Scan for the cell matching the given text and deliver its [X, Y] coordinate at center. 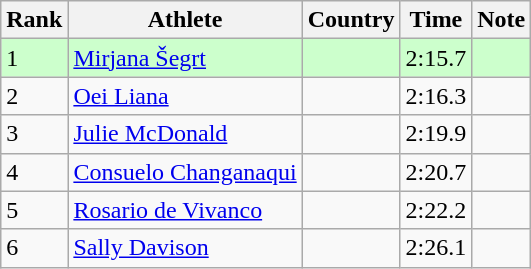
Sally Davison [185, 248]
2:19.9 [436, 134]
Julie McDonald [185, 134]
6 [34, 248]
Consuelo Changanaqui [185, 172]
Rosario de Vivanco [185, 210]
3 [34, 134]
Athlete [185, 20]
2:20.7 [436, 172]
4 [34, 172]
2:16.3 [436, 96]
2:22.2 [436, 210]
Time [436, 20]
Rank [34, 20]
2:15.7 [436, 58]
Mirjana Šegrt [185, 58]
Note [502, 20]
Country [351, 20]
2:26.1 [436, 248]
2 [34, 96]
5 [34, 210]
Oei Liana [185, 96]
1 [34, 58]
